Detect which cell encompasses the target text, then output its [X, Y] center coordinate. 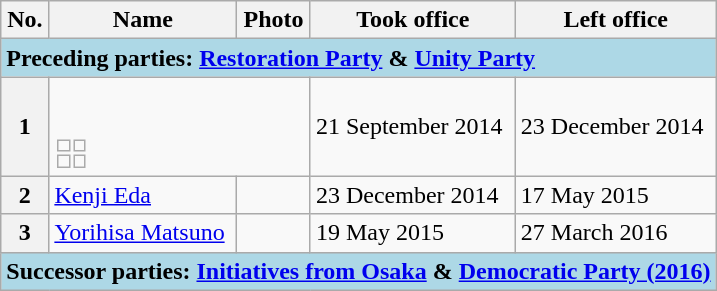
27 March 2016 [616, 233]
Successor parties: Initiatives from Osaka & Democratic Party (2016) [358, 271]
17 May 2015 [616, 195]
2 [25, 195]
Name [143, 20]
Kenji Eda [143, 195]
3 [25, 233]
21 September 2014 [412, 126]
19 May 2015 [412, 233]
No. [25, 20]
Preceding parties: Restoration Party & Unity Party [358, 58]
Yorihisa Matsuno [143, 233]
Left office [616, 20]
Took office [412, 20]
1 [25, 126]
Photo [274, 20]
